Extract the [X, Y] coordinate from the center of the cell holding the provided text.  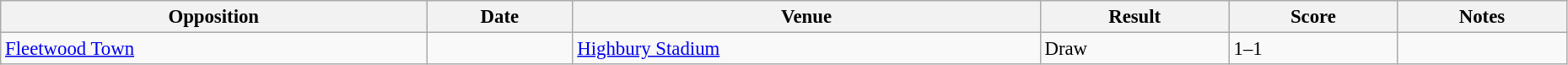
Venue [806, 17]
Result [1134, 17]
Notes [1483, 17]
Opposition [214, 17]
Fleetwood Town [214, 49]
1–1 [1312, 49]
Date [499, 17]
Highbury Stadium [806, 49]
Score [1312, 17]
Draw [1134, 49]
